Capture the cell that displays the provided text and extract its [X, Y] central coordinate. 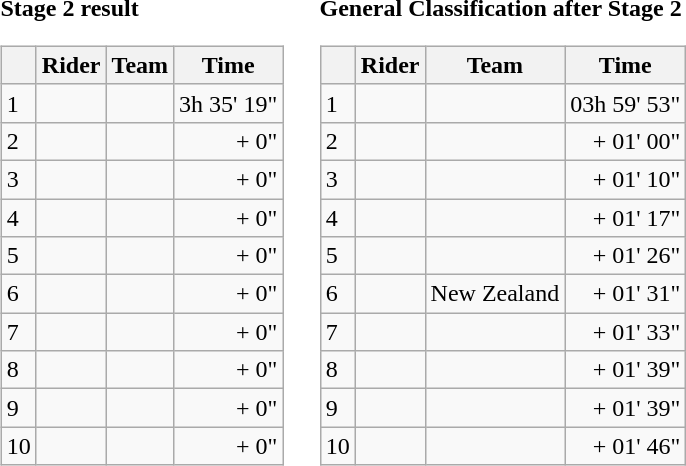
+ 01' 46" [626, 446]
+ 01' 26" [626, 256]
+ 01' 31" [626, 294]
+ 01' 33" [626, 332]
+ 01' 00" [626, 141]
+ 01' 10" [626, 179]
3h 35' 19" [228, 103]
03h 59' 53" [626, 103]
+ 01' 17" [626, 217]
New Zealand [495, 294]
